Scan for the cell matching the given text and deliver its [x, y] coordinate at center. 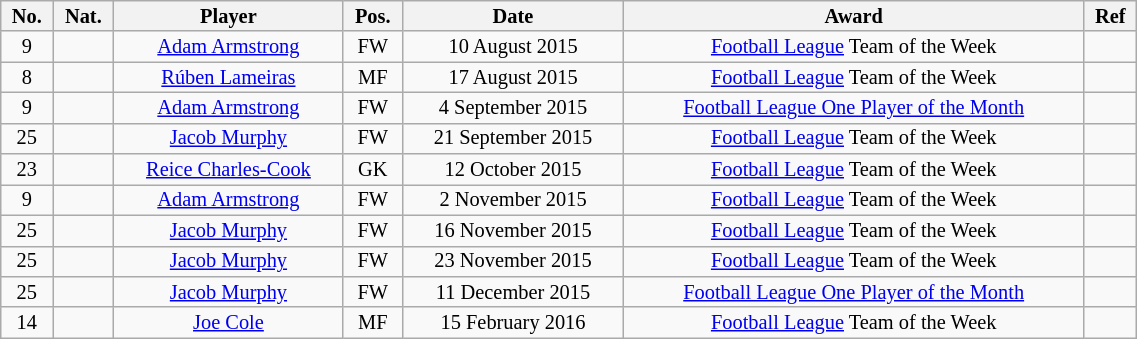
21 September 2015 [514, 138]
2 November 2015 [514, 200]
Player [228, 16]
17 August 2015 [514, 78]
Award [853, 16]
15 February 2016 [514, 322]
GK [373, 170]
Date [514, 16]
Reice Charles-Cook [228, 170]
4 September 2015 [514, 108]
11 December 2015 [514, 292]
Rúben Lameiras [228, 78]
8 [27, 78]
23 [27, 170]
10 August 2015 [514, 46]
12 October 2015 [514, 170]
Joe Cole [228, 322]
No. [27, 16]
Pos. [373, 16]
16 November 2015 [514, 230]
Nat. [84, 16]
23 November 2015 [514, 262]
Ref [1110, 16]
14 [27, 322]
